Pinpoint the cell where the given text exists, returning its [x, y] midpoint coordinate. 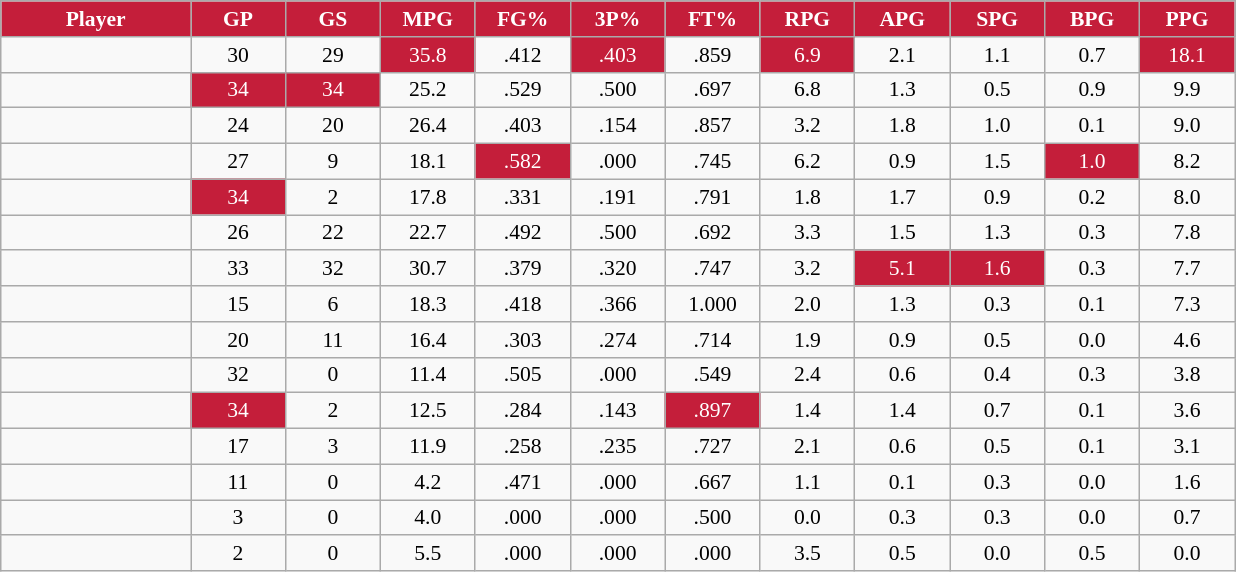
.412 [522, 55]
25.2 [428, 90]
7.8 [1188, 233]
.667 [712, 482]
8.0 [1188, 197]
.505 [522, 375]
SPG [998, 19]
9 [332, 162]
33 [238, 269]
.582 [522, 162]
15 [238, 304]
GP [238, 19]
.492 [522, 233]
6 [332, 304]
.154 [618, 126]
7.3 [1188, 304]
4.0 [428, 518]
.727 [712, 447]
.714 [712, 340]
27 [238, 162]
.320 [618, 269]
3P% [618, 19]
.745 [712, 162]
.303 [522, 340]
12.5 [428, 411]
.897 [712, 411]
.697 [712, 90]
GS [332, 19]
.143 [618, 411]
22.7 [428, 233]
6.9 [808, 55]
8.2 [1188, 162]
5.1 [902, 269]
22 [332, 233]
.258 [522, 447]
.857 [712, 126]
FT% [712, 19]
3.5 [808, 554]
11.9 [428, 447]
MPG [428, 19]
2.0 [808, 304]
.692 [712, 233]
.331 [522, 197]
.471 [522, 482]
17 [238, 447]
5.5 [428, 554]
29 [332, 55]
BPG [1092, 19]
RPG [808, 19]
30.7 [428, 269]
9.9 [1188, 90]
30 [238, 55]
16.4 [428, 340]
1.7 [902, 197]
1.9 [808, 340]
4.6 [1188, 340]
.529 [522, 90]
9.0 [1188, 126]
3.3 [808, 233]
0.2 [1092, 197]
24 [238, 126]
.859 [712, 55]
.549 [712, 375]
.791 [712, 197]
3.8 [1188, 375]
0.4 [998, 375]
.274 [618, 340]
11.4 [428, 375]
.747 [712, 269]
.235 [618, 447]
3.1 [1188, 447]
PPG [1188, 19]
1.000 [712, 304]
3.6 [1188, 411]
4.2 [428, 482]
7.7 [1188, 269]
APG [902, 19]
35.8 [428, 55]
.366 [618, 304]
26.4 [428, 126]
.191 [618, 197]
6.8 [808, 90]
17.8 [428, 197]
Player [96, 19]
.379 [522, 269]
.418 [522, 304]
6.2 [808, 162]
.284 [522, 411]
FG% [522, 19]
2.4 [808, 375]
18.3 [428, 304]
26 [238, 233]
